Capture the cell that displays the provided text and extract its [x, y] central coordinate. 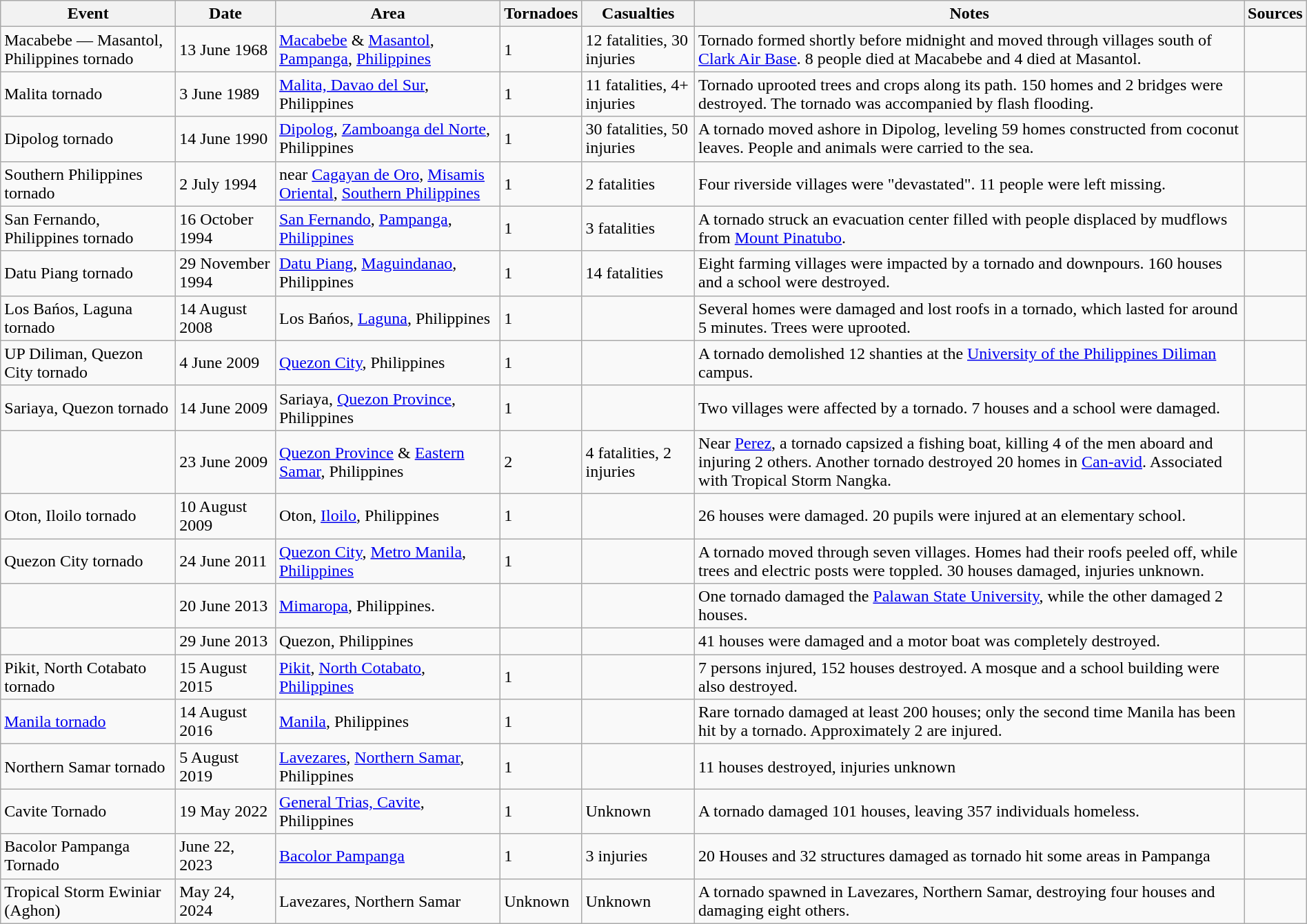
11 fatalities, 4+ injuries [638, 94]
Southern Philippines tornado [88, 183]
20 Houses and 32 structures damaged as tornado hit some areas in Pampanga [969, 856]
3 June 1989 [226, 94]
2 July 1994 [226, 183]
A tornado spawned in Lavezares, Northern Samar, destroying four houses and damaging eight others. [969, 901]
A tornado struck an evacuation center filled with people displaced by mudflows from Mount Pinatubo. [969, 229]
Notes [969, 14]
Northern Samar tornado [88, 766]
Four riverside villages were "devastated". 11 people were left missing. [969, 183]
20 June 2013 [226, 606]
Pikit, North Cotabato tornado [88, 677]
Eight farming villages were impacted by a tornado and downpours. 160 houses and a school were destroyed. [969, 273]
16 October 1994 [226, 229]
Tropical Storm Ewiniar (Aghon) [88, 901]
Sariaya, Quezon tornado [88, 408]
San Fernando, Pampanga, Philippines [387, 229]
26 houses were damaged. 20 pupils were injured at an elementary school. [969, 515]
Sources [1275, 14]
General Trias, Cavite, Philippines [387, 812]
4 June 2009 [226, 362]
Tornado uprooted trees and crops along its path. 150 homes and 2 bridges were destroyed. The tornado was accompanied by flash flooding. [969, 94]
Area [387, 14]
Lavezares, Northern Samar [387, 901]
10 August 2009 [226, 515]
Tornadoes [541, 14]
7 persons injured, 152 houses destroyed. A mosque and a school building were also destroyed. [969, 677]
4 fatalities, 2 injuries [638, 462]
Dipolog, Zamboanga del Norte, Philippines [387, 139]
UP Diliman, Quezon City tornado [88, 362]
Several homes were damaged and lost roofs in a tornado, which lasted for around 5 minutes. Trees were uprooted. [969, 318]
14 fatalities [638, 273]
May 24, 2024 [226, 901]
Quezon City, Metro Manila, Philippines [387, 561]
Rare tornado damaged at least 200 houses; only the second time Manila has been hit by a tornado. Approximately 2 are injured. [969, 722]
23 June 2009 [226, 462]
3 injuries [638, 856]
Date [226, 14]
11 houses destroyed, injuries unknown [969, 766]
June 22, 2023 [226, 856]
14 August 2016 [226, 722]
Datu Piang tornado [88, 273]
Bacolor Pampanga [387, 856]
2 [541, 462]
14 June 2009 [226, 408]
San Fernando, Philippines tornado [88, 229]
Los Bańos, Laguna, Philippines [387, 318]
Casualties [638, 14]
Manila, Philippines [387, 722]
Quezon Province & Eastern Samar, Philippines [387, 462]
15 August 2015 [226, 677]
29 June 2013 [226, 641]
Macabebe — Masantol, Philippines tornado [88, 50]
5 August 2019 [226, 766]
Sariaya, Quezon Province, Philippines [387, 408]
19 May 2022 [226, 812]
Event [88, 14]
Quezon City tornado [88, 561]
14 June 1990 [226, 139]
Macabebe & Masantol, Pampanga, Philippines [387, 50]
near Cagayan de Oro, Misamis Oriental, Southern Philippines [387, 183]
Malita tornado [88, 94]
Lavezares, Northern Samar, Philippines [387, 766]
29 November 1994 [226, 273]
Pikit, North Cotabato, Philippines [387, 677]
2 fatalities [638, 183]
Bacolor Pampanga Tornado [88, 856]
Two villages were affected by a tornado. 7 houses and a school were damaged. [969, 408]
Tornado formed shortly before midnight and moved through villages south of Clark Air Base. 8 people died at Macabebe and 4 died at Masantol. [969, 50]
3 fatalities [638, 229]
12 fatalities, 30 injuries [638, 50]
Oton, Iloilo, Philippines [387, 515]
24 June 2011 [226, 561]
Mimaropa, Philippines. [387, 606]
Quezon, Philippines [387, 641]
A tornado moved ashore in Dipolog, leveling 59 homes constructed from coconut leaves. People and animals were carried to the sea. [969, 139]
One tornado damaged the Palawan State University, while the other damaged 2 houses. [969, 606]
41 houses were damaged and a motor boat was completely destroyed. [969, 641]
14 August 2008 [226, 318]
Los Bańos, Laguna tornado [88, 318]
A tornado damaged 101 houses, leaving 357 individuals homeless. [969, 812]
Malita, Davao del Sur, Philippines [387, 94]
Quezon City, Philippines [387, 362]
Dipolog tornado [88, 139]
13 June 1968 [226, 50]
Oton, Iloilo tornado [88, 515]
Cavite Tornado [88, 812]
Manila tornado [88, 722]
30 fatalities, 50 injuries [638, 139]
A tornado demolished 12 shanties at the University of the Philippines Diliman campus. [969, 362]
Datu Piang, Maguindanao, Philippines [387, 273]
